Extract the [x, y] coordinate from the center of the cell holding the provided text.  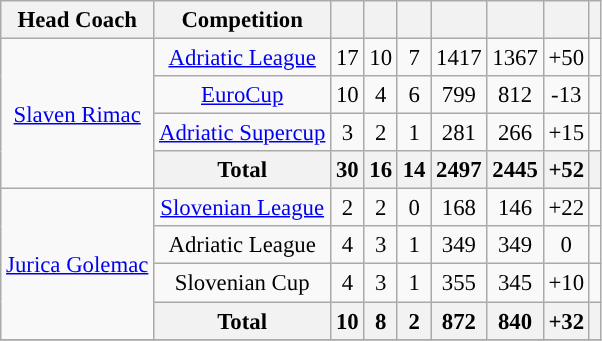
7 [414, 58]
146 [515, 208]
Jurica Golemac [78, 264]
812 [515, 95]
2497 [459, 170]
1417 [459, 58]
872 [459, 321]
345 [515, 283]
EuroCup [242, 95]
Slovenian Cup [242, 283]
168 [459, 208]
+50 [566, 58]
281 [459, 133]
6 [414, 95]
+32 [566, 321]
Head Coach [78, 20]
14 [414, 170]
+22 [566, 208]
Slaven Rimac [78, 114]
266 [515, 133]
1367 [515, 58]
2445 [515, 170]
799 [459, 95]
17 [348, 58]
-13 [566, 95]
+10 [566, 283]
+52 [566, 170]
Slovenian League [242, 208]
Adriatic Supercup [242, 133]
8 [380, 321]
16 [380, 170]
355 [459, 283]
+15 [566, 133]
Competition [242, 20]
30 [348, 170]
840 [515, 321]
